Identify which cell holds the provided text, then report its [X, Y] central coordinate. 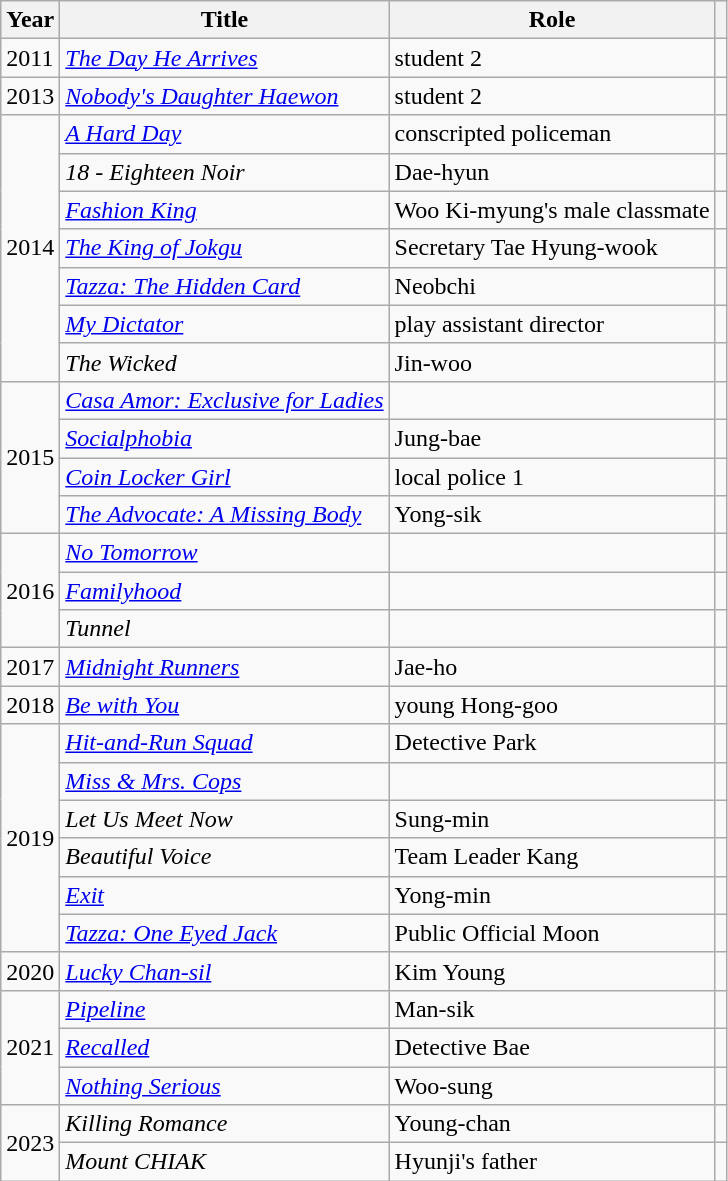
young Hong-goo [552, 705]
Team Leader Kang [552, 857]
Role [552, 20]
2021 [30, 1047]
Beautiful Voice [224, 857]
play assistant director [552, 324]
Secretary Tae Hyung-wook [552, 248]
Nothing Serious [224, 1085]
2016 [30, 591]
The King of Jokgu [224, 248]
2015 [30, 457]
Neobchi [552, 286]
2023 [30, 1143]
Familyhood [224, 591]
The Day He Arrives [224, 58]
local police 1 [552, 477]
Tazza: The Hidden Card [224, 286]
Socialphobia [224, 438]
A Hard Day [224, 134]
Casa Amor: Exclusive for Ladies [224, 400]
Hyunji's father [552, 1162]
Yong-min [552, 895]
Nobody's Daughter Haewon [224, 96]
Jin-woo [552, 362]
Tunnel [224, 629]
Public Official Moon [552, 933]
Exit [224, 895]
Young-chan [552, 1124]
Recalled [224, 1047]
No Tomorrow [224, 553]
Mount CHIAK [224, 1162]
Fashion King [224, 210]
Sung-min [552, 819]
2013 [30, 96]
Miss & Mrs. Cops [224, 781]
Detective Bae [552, 1047]
18 - Eighteen Noir [224, 172]
Midnight Runners [224, 667]
Woo Ki-myung's male classmate [552, 210]
Man-sik [552, 1009]
Dae-hyun [552, 172]
Coin Locker Girl [224, 477]
Tazza: One Eyed Jack [224, 933]
Hit-and-Run Squad [224, 743]
The Wicked [224, 362]
Woo-sung [552, 1085]
Yong-sik [552, 515]
2020 [30, 971]
Title [224, 20]
Jae-ho [552, 667]
Kim Young [552, 971]
Pipeline [224, 1009]
2018 [30, 705]
Lucky Chan-sil [224, 971]
The Advocate: A Missing Body [224, 515]
Let Us Meet Now [224, 819]
Killing Romance [224, 1124]
2011 [30, 58]
conscripted policeman [552, 134]
Jung-bae [552, 438]
Be with You [224, 705]
Detective Park [552, 743]
Year [30, 20]
My Dictator [224, 324]
2019 [30, 838]
2014 [30, 248]
2017 [30, 667]
